Provide the [X, Y] coordinate of the cell's center where the given text is located.  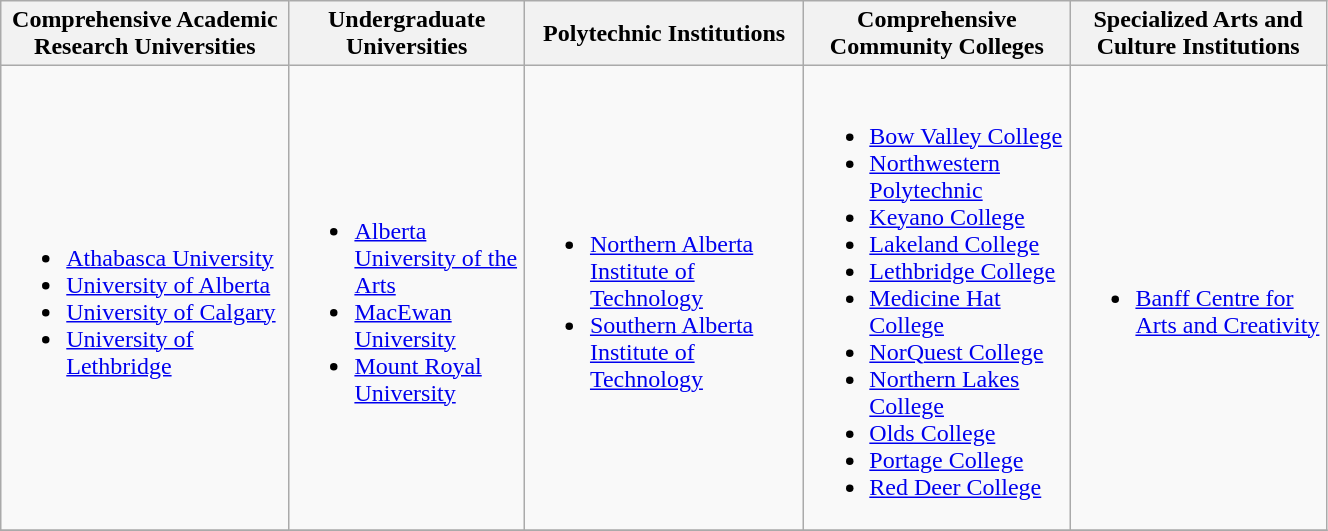
Specialized Arts and Culture Institutions [1198, 34]
Undergraduate Universities [407, 34]
Alberta University of the ArtsMacEwan UniversityMount Royal University [407, 298]
Athabasca UniversityUniversity of AlbertaUniversity of CalgaryUniversity of Lethbridge [145, 298]
Northern Alberta Institute of TechnologySouthern Alberta Institute of Technology [664, 298]
Comprehensive Community Colleges [937, 34]
Polytechnic Institutions [664, 34]
Banff Centre for Arts and Creativity [1198, 298]
Comprehensive Academic Research Universities [145, 34]
